From the cell containing the given text, extract its center point as [x, y] coordinate. 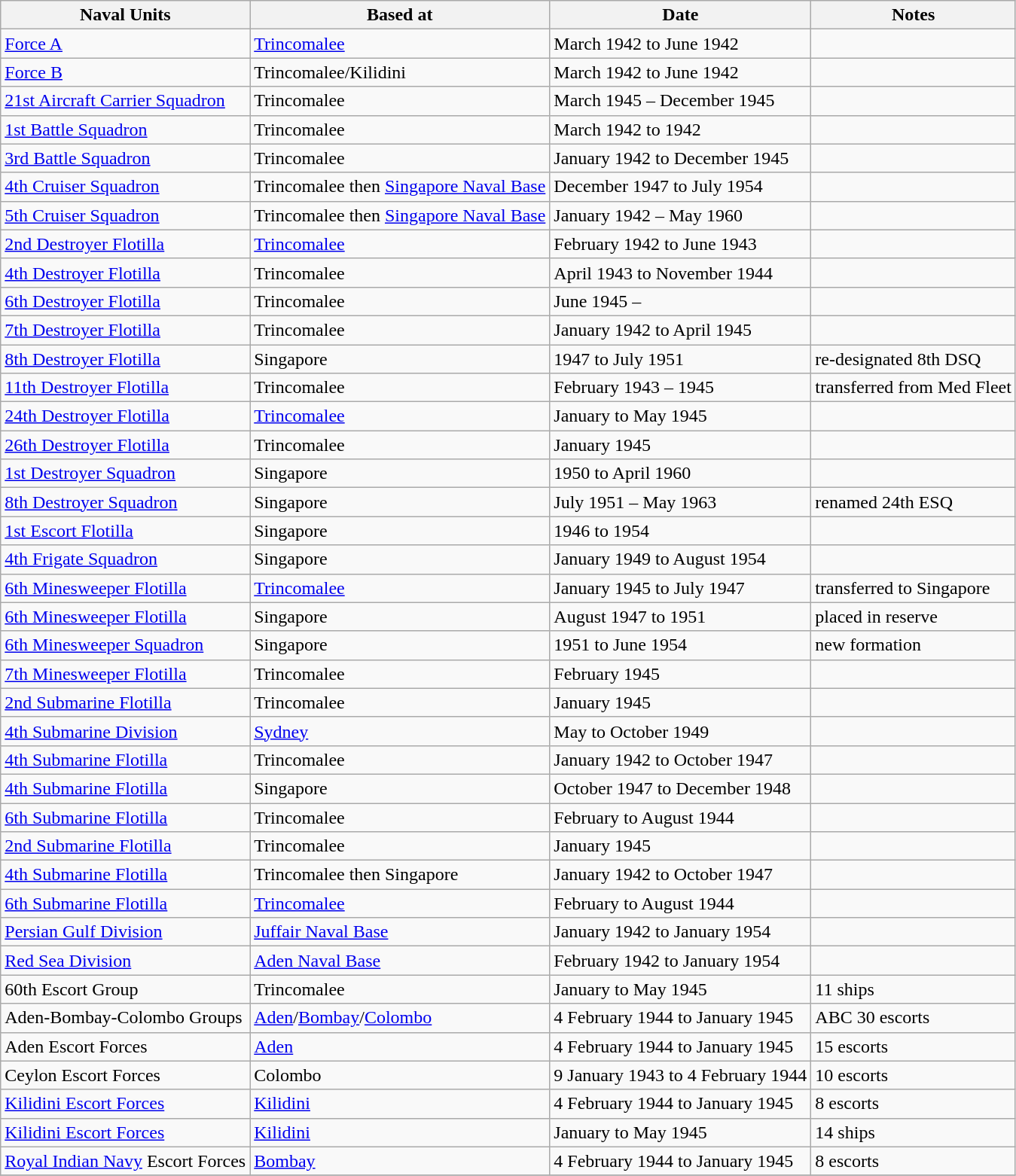
transferred to Singapore [914, 588]
24th Destroyer Flotilla [125, 416]
1st Destroyer Squadron [125, 474]
February 1942 to January 1954 [681, 961]
renamed 24th ESQ [914, 502]
January 1942 to January 1954 [681, 932]
6th Destroyer Flotilla [125, 301]
Date [681, 15]
6th Minesweeper Squadron [125, 645]
Sydney [400, 731]
8th Destroyer Flotilla [125, 359]
Royal Indian Navy Escort Forces [125, 1161]
11th Destroyer Flotilla [125, 388]
7th Destroyer Flotilla [125, 330]
placed in reserve [914, 617]
4th Cruiser Squadron [125, 187]
5th Cruiser Squadron [125, 215]
1st Battle Squadron [125, 129]
15 escorts [914, 1047]
4th Submarine Division [125, 731]
9 January 1943 to 4 February 1944 [681, 1075]
Trincomalee/Kilidini [400, 72]
1950 to April 1960 [681, 474]
1951 to June 1954 [681, 645]
Trincomalee then Singapore [400, 875]
Force B [125, 72]
1947 to July 1951 [681, 359]
1st Escort Flotilla [125, 531]
transferred from Med Fleet [914, 388]
January 1942 to April 1945 [681, 330]
February 1943 – 1945 [681, 388]
Naval Units [125, 15]
Based at [400, 15]
Aden [400, 1047]
ABC 30 escorts [914, 1018]
21st Aircraft Carrier Squadron [125, 101]
10 escorts [914, 1075]
8th Destroyer Squadron [125, 502]
January 1945 to July 1947 [681, 588]
Force A [125, 44]
Aden Escort Forces [125, 1047]
February 1945 [681, 674]
October 1947 to December 1948 [681, 788]
new formation [914, 645]
4th Destroyer Flotilla [125, 273]
Colombo [400, 1075]
Notes [914, 15]
July 1951 – May 1963 [681, 502]
3rd Battle Squadron [125, 158]
Juffair Naval Base [400, 932]
7th Minesweeper Flotilla [125, 674]
2nd Destroyer Flotilla [125, 244]
60th Escort Group [125, 989]
August 1947 to 1951 [681, 617]
January 1942 to December 1945 [681, 158]
26th Destroyer Flotilla [125, 445]
March 1942 to 1942 [681, 129]
February 1942 to June 1943 [681, 244]
May to October 1949 [681, 731]
Bombay [400, 1161]
March 1945 – December 1945 [681, 101]
Red Sea Division [125, 961]
Persian Gulf Division [125, 932]
4th Frigate Squadron [125, 559]
April 1943 to November 1944 [681, 273]
January 1949 to August 1954 [681, 559]
14 ships [914, 1132]
re-designated 8th DSQ [914, 359]
1946 to 1954 [681, 531]
Aden Naval Base [400, 961]
Aden/Bombay/Colombo [400, 1018]
11 ships [914, 989]
January 1942 – May 1960 [681, 215]
December 1947 to July 1954 [681, 187]
Aden-Bombay-Colombo Groups [125, 1018]
June 1945 – [681, 301]
Ceylon Escort Forces [125, 1075]
